Locate the cell with the specified text and output its (X, Y) center coordinate. 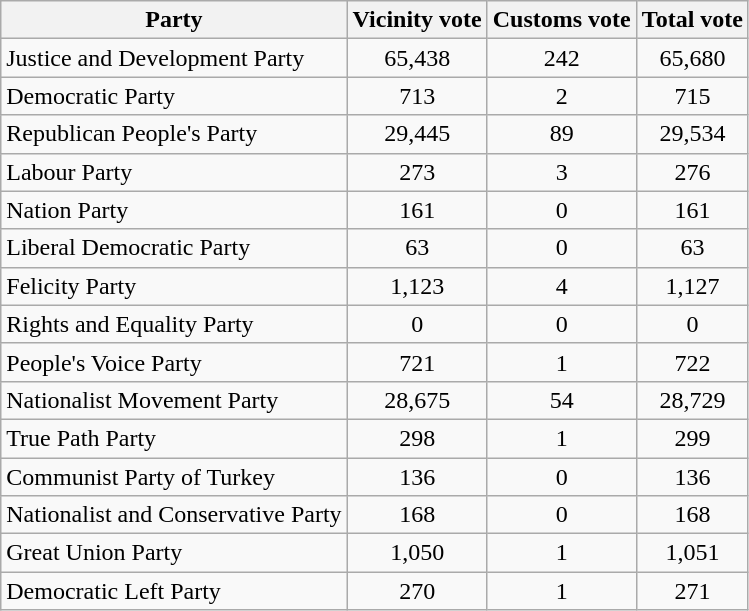
242 (562, 58)
273 (417, 172)
Nationalist and Conservative Party (174, 515)
29,534 (692, 134)
276 (692, 172)
721 (417, 362)
Nationalist Movement Party (174, 400)
Total vote (692, 20)
722 (692, 362)
Labour Party (174, 172)
Justice and Development Party (174, 58)
299 (692, 438)
People's Voice Party (174, 362)
271 (692, 591)
2 (562, 96)
Great Union Party (174, 553)
Rights and Equality Party (174, 324)
270 (417, 591)
1,123 (417, 286)
1,127 (692, 286)
715 (692, 96)
Republican People's Party (174, 134)
1,051 (692, 553)
True Path Party (174, 438)
65,680 (692, 58)
4 (562, 286)
Liberal Democratic Party (174, 248)
713 (417, 96)
28,729 (692, 400)
29,445 (417, 134)
Felicity Party (174, 286)
Party (174, 20)
Communist Party of Turkey (174, 477)
Nation Party (174, 210)
Vicinity vote (417, 20)
28,675 (417, 400)
Customs vote (562, 20)
3 (562, 172)
Democratic Left Party (174, 591)
54 (562, 400)
298 (417, 438)
65,438 (417, 58)
1,050 (417, 553)
Democratic Party (174, 96)
89 (562, 134)
